Search for the cell housing the specified text and yield its (x, y) center coordinate. 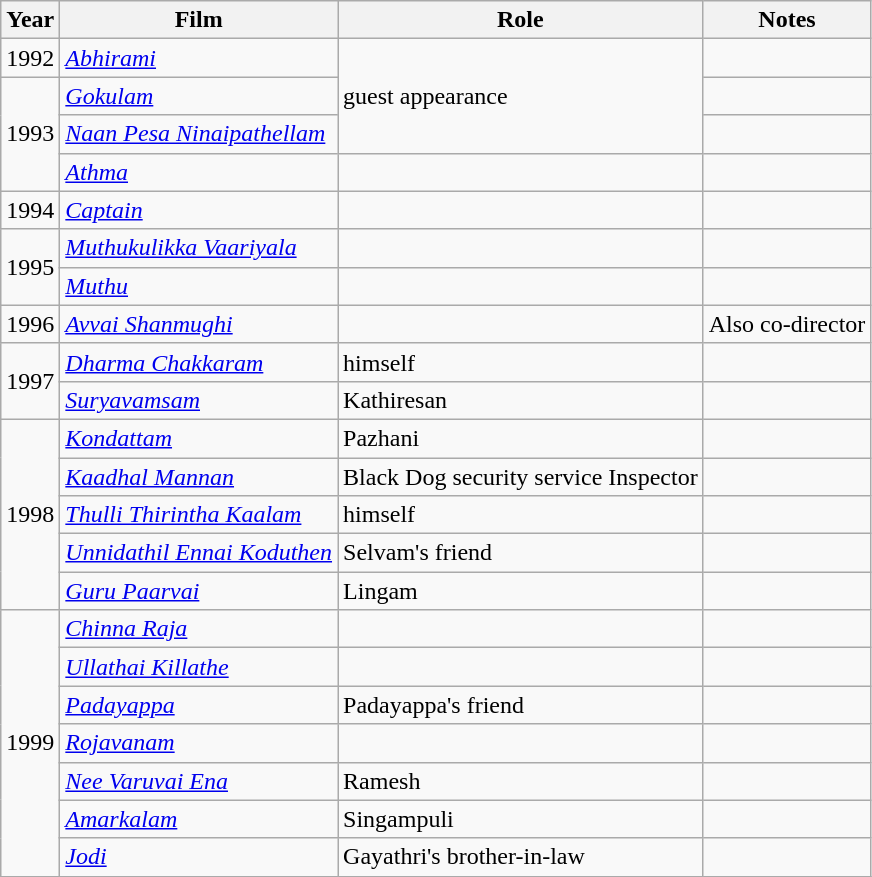
1999 (30, 743)
Kathiresan (521, 400)
Jodi (199, 857)
Singampuli (521, 819)
Notes (787, 20)
Amarkalam (199, 819)
1998 (30, 514)
Black Dog security service Inspector (521, 477)
guest appearance (521, 96)
Film (199, 20)
Athma (199, 172)
1996 (30, 324)
Naan Pesa Ninaipathellam (199, 134)
Thulli Thirintha Kaalam (199, 515)
Ullathai Killathe (199, 667)
Kaadhal Mannan (199, 477)
Chinna Raja (199, 629)
Gokulam (199, 96)
Abhirami (199, 58)
Muthu (199, 286)
Avvai Shanmughi (199, 324)
Selvam's friend (521, 553)
1994 (30, 210)
Year (30, 20)
Role (521, 20)
1997 (30, 381)
Gayathri's brother-in-law (521, 857)
Rojavanam (199, 743)
Also co-director (787, 324)
Nee Varuvai Ena (199, 781)
Padayappa (199, 705)
Guru Paarvai (199, 591)
Suryavamsam (199, 400)
Captain (199, 210)
Kondattam (199, 438)
Unnidathil Ennai Koduthen (199, 553)
Muthukulikka Vaariyala (199, 248)
1993 (30, 134)
Lingam (521, 591)
Dharma Chakkaram (199, 362)
Pazhani (521, 438)
Ramesh (521, 781)
1995 (30, 267)
1992 (30, 58)
Padayappa's friend (521, 705)
